Detect which cell encompasses the target text, then output its (X, Y) center coordinate. 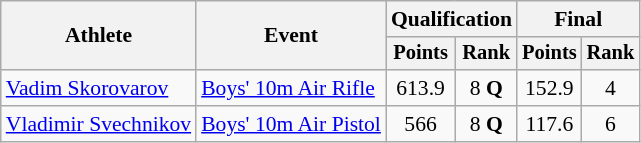
4 (611, 88)
Vadim Skorovarov (98, 88)
Boys' 10m Air Pistol (291, 124)
6 (611, 124)
117.6 (549, 124)
Athlete (98, 36)
613.9 (420, 88)
152.9 (549, 88)
Boys' 10m Air Rifle (291, 88)
Final (578, 19)
Event (291, 36)
Vladimir Svechnikov (98, 124)
566 (420, 124)
Qualification (452, 19)
